Pinpoint the cell where the given text exists, returning its (x, y) midpoint coordinate. 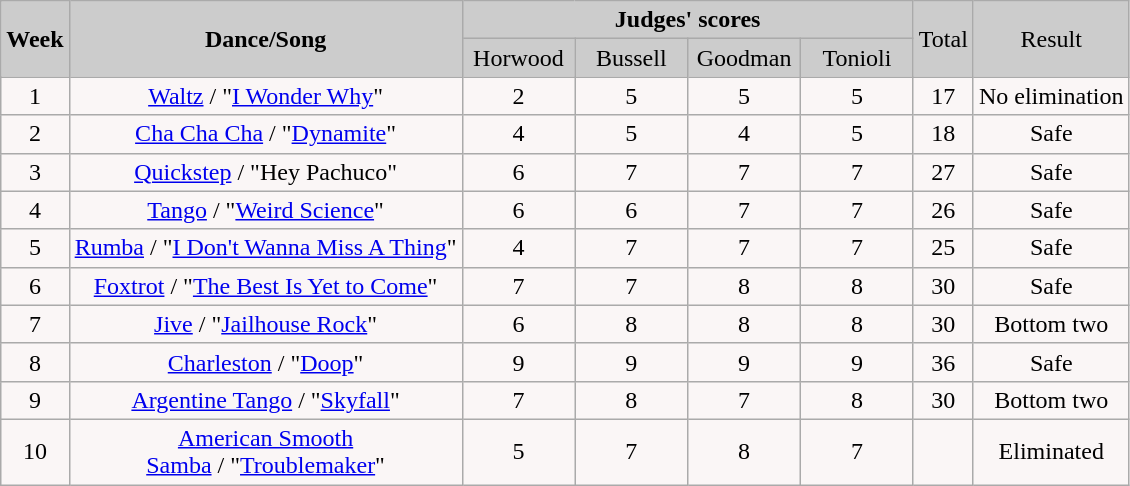
Dance/Song (266, 39)
Jive / "Jailhouse Rock" (266, 324)
Waltz / "I Wonder Why" (266, 96)
No elimination (1051, 96)
Result (1051, 39)
26 (943, 210)
18 (943, 134)
Tonioli (856, 58)
1 (35, 96)
Eliminated (1051, 452)
Judges' scores (688, 20)
Total (943, 39)
Bussell (632, 58)
17 (943, 96)
Horwood (518, 58)
3 (35, 172)
Tango / "Weird Science" (266, 210)
Week (35, 39)
10 (35, 452)
Charleston / "Doop" (266, 362)
Cha Cha Cha / "Dynamite" (266, 134)
Rumba / "I Don't Wanna Miss A Thing" (266, 248)
27 (943, 172)
25 (943, 248)
Foxtrot / "The Best Is Yet to Come" (266, 286)
36 (943, 362)
Argentine Tango / "Skyfall" (266, 400)
Quickstep / "Hey Pachuco" (266, 172)
American SmoothSamba / "Troublemaker" (266, 452)
Goodman (744, 58)
